Identify which cell holds the provided text, then report its [X, Y] central coordinate. 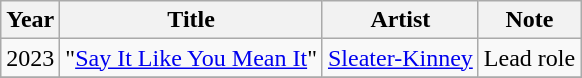
Artist [400, 20]
Note [529, 20]
Lead role [529, 58]
"Say It Like You Mean It" [192, 58]
Year [30, 20]
2023 [30, 58]
Sleater-Kinney [400, 58]
Title [192, 20]
